Determine the (x, y) coordinate at the center of the cell enclosing the given text.  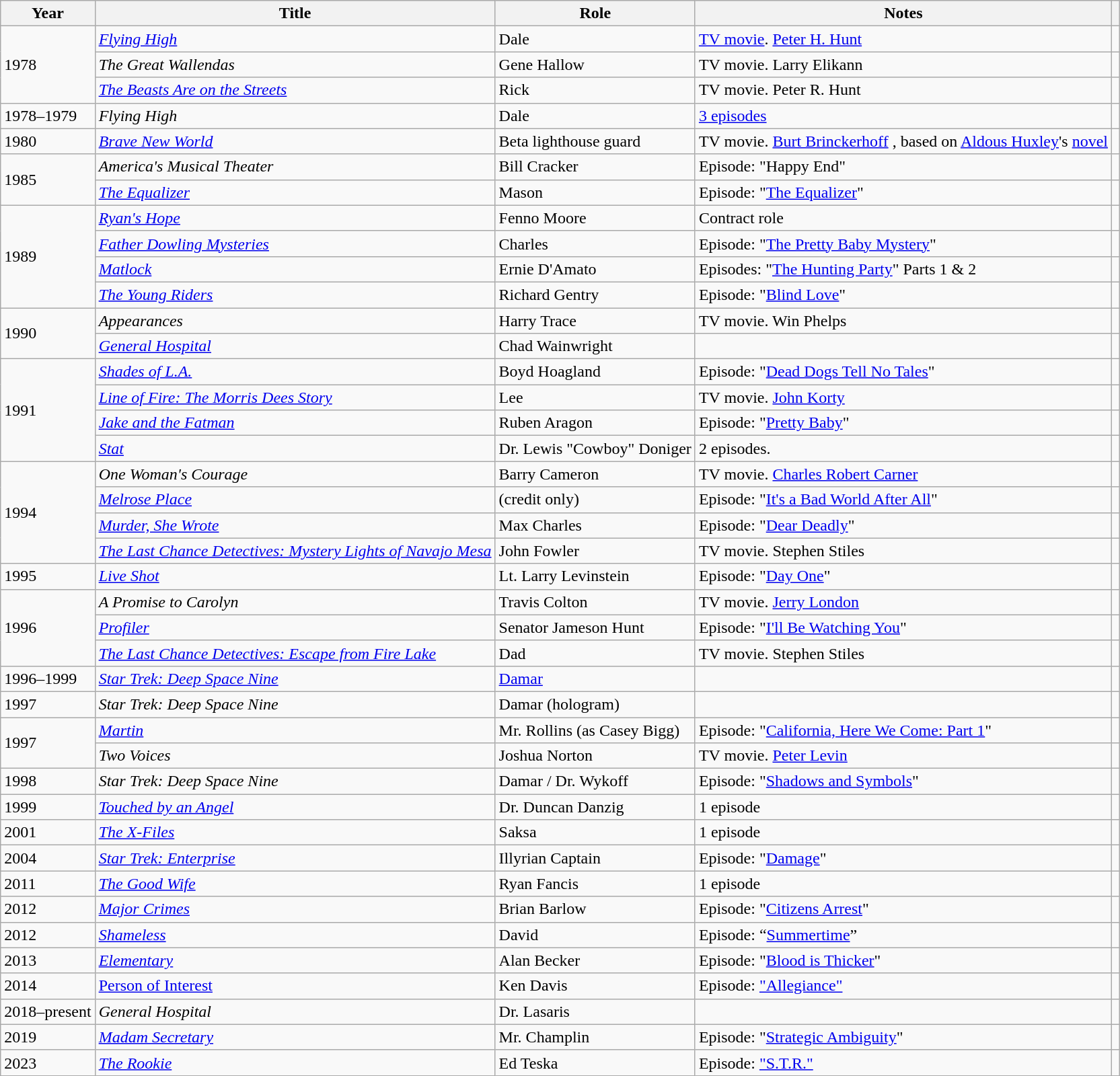
David (595, 935)
2001 (48, 833)
Melrose Place (295, 500)
Alan Becker (595, 960)
The X-Files (295, 833)
Episode: "California, Here We Come: Part 1" (903, 730)
Max Charles (595, 525)
TV movie. Larry Elikann (903, 65)
Dr. Duncan Danzig (595, 807)
Episode: "Day One" (903, 576)
Ryan's Hope (295, 218)
2013 (48, 960)
Matlock (295, 269)
Episode: "The Equalizer" (903, 192)
(credit only) (595, 500)
TV movie. Jerry London (903, 602)
Dr. Lewis "Cowboy" Doniger (595, 449)
Beta lighthouse guard (595, 141)
TV movie. Peter R. Hunt (903, 90)
Rick (595, 90)
Mr. Rollins (as Casey Bigg) (595, 730)
1996 (48, 627)
Barry Cameron (595, 474)
1978 (48, 65)
Chad Wainwright (595, 346)
1978–1979 (48, 116)
Title (295, 13)
The Young Riders (295, 295)
Boyd Hoagland (595, 372)
The Last Chance Detectives: Mystery Lights of Navajo Mesa (295, 551)
Damar (595, 679)
John Fowler (595, 551)
Richard Gentry (595, 295)
2018–present (48, 1011)
Dr. Lasaris (595, 1011)
Elementary (295, 960)
Brian Barlow (595, 909)
2023 (48, 1063)
Mason (595, 192)
TV movie. Peter Levin (903, 756)
Ryan Fancis (595, 884)
Ernie D'Amato (595, 269)
Two Voices (295, 756)
Episode: "Damage" (903, 858)
The Good Wife (295, 884)
TV movie. John Korty (903, 397)
Episode: "The Pretty Baby Mystery" (903, 243)
1990 (48, 334)
Shades of L.A. (295, 372)
Episode: "Blood is Thicker" (903, 960)
2 episodes. (903, 449)
Episode: "Happy End" (903, 167)
Episode: "Shadows and Symbols" (903, 781)
The Beasts Are on the Streets (295, 90)
Joshua Norton (595, 756)
Star Trek: Enterprise (295, 858)
TV movie. Peter H. Hunt (903, 39)
Murder, She Wrote (295, 525)
TV movie. Burt Brinckerhoff , based on Aldous Huxley's novel (903, 141)
One Woman's Courage (295, 474)
TV movie. Charles Robert Carner (903, 474)
Ruben Aragon (595, 423)
1980 (48, 141)
Bill Cracker (595, 167)
Gene Hallow (595, 65)
Notes (903, 13)
Episode: "Dead Dogs Tell No Tales" (903, 372)
Appearances (295, 321)
Lee (595, 397)
TV movie. Win Phelps (903, 321)
The Great Wallendas (295, 65)
2011 (48, 884)
1991 (48, 410)
Touched by an Angel (295, 807)
1994 (48, 512)
Episode: "Allegiance" (903, 986)
Jake and the Fatman (295, 423)
1995 (48, 576)
Ken Davis (595, 986)
Episode: "Pretty Baby" (903, 423)
2019 (48, 1037)
Brave New World (295, 141)
Madam Secretary (295, 1037)
Episode: "I'll Be Watching You" (903, 627)
Mr. Champlin (595, 1037)
1989 (48, 256)
Saksa (595, 833)
2014 (48, 986)
The Last Chance Detectives: Escape from Fire Lake (295, 653)
Episodes: "The Hunting Party" Parts 1 & 2 (903, 269)
Father Dowling Mysteries (295, 243)
Damar (hologram) (595, 704)
Episode: "S.T.R." (903, 1063)
Travis Colton (595, 602)
Episode: "Citizens Arrest" (903, 909)
Martin (295, 730)
1985 (48, 180)
3 episodes (903, 116)
Episode: "Blind Love" (903, 295)
Damar / Dr. Wykoff (595, 781)
Major Crimes (295, 909)
Ed Teska (595, 1063)
Episode: "Dear Deadly" (903, 525)
Live Shot (295, 576)
Fenno Moore (595, 218)
Shameless (295, 935)
Year (48, 13)
Episode: “Summertime” (903, 935)
Profiler (295, 627)
2004 (48, 858)
The Rookie (295, 1063)
Person of Interest (295, 986)
Line of Fire: The Morris Dees Story (295, 397)
1998 (48, 781)
America's Musical Theater (295, 167)
Stat (295, 449)
Senator Jameson Hunt (595, 627)
Episode: "It's a Bad World After All" (903, 500)
Dad (595, 653)
A Promise to Carolyn (295, 602)
Charles (595, 243)
Role (595, 13)
Contract role (903, 218)
1996–1999 (48, 679)
Illyrian Captain (595, 858)
Lt. Larry Levinstein (595, 576)
1999 (48, 807)
Harry Trace (595, 321)
Episode: "Strategic Ambiguity" (903, 1037)
The Equalizer (295, 192)
